Locate the cell with the specified text and output its [x, y] center coordinate. 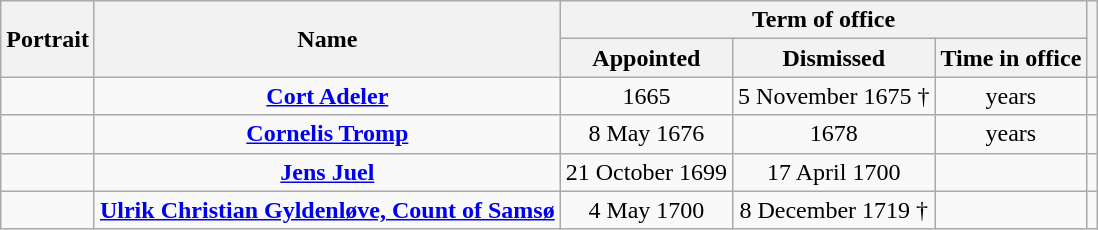
21 October 1699 [646, 172]
5 November 1675 † [834, 96]
Appointed [646, 58]
8 May 1676 [646, 134]
Name [327, 39]
1678 [834, 134]
Portrait [48, 39]
Dismissed [834, 58]
8 December 1719 † [834, 210]
4 May 1700 [646, 210]
Term of office [824, 20]
1665 [646, 96]
17 April 1700 [834, 172]
Jens Juel [327, 172]
Time in office [1011, 58]
Cort Adeler [327, 96]
Cornelis Tromp [327, 134]
Ulrik Christian Gyldenløve, Count of Samsø [327, 210]
